Return the (x, y) coordinate for the center point of the cell that contains the specified text.  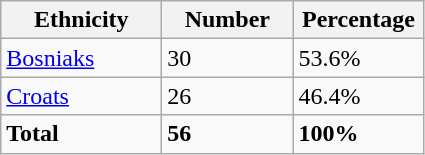
Number (228, 20)
100% (358, 134)
30 (228, 58)
Ethnicity (82, 20)
Croats (82, 96)
56 (228, 134)
Total (82, 134)
Bosniaks (82, 58)
Percentage (358, 20)
46.4% (358, 96)
53.6% (358, 58)
26 (228, 96)
